Find where the given text appears and provide that cell's center as (X, Y) coordinate. 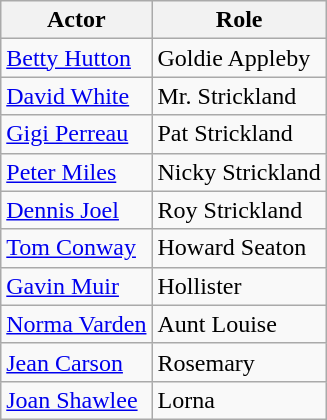
Goldie Appleby (239, 58)
Norma Varden (76, 324)
Actor (76, 20)
David White (76, 96)
Nicky Strickland (239, 172)
Hollister (239, 286)
Rosemary (239, 362)
Peter Miles (76, 172)
Howard Seaton (239, 248)
Pat Strickland (239, 134)
Gavin Muir (76, 286)
Lorna (239, 400)
Roy Strickland (239, 210)
Gigi Perreau (76, 134)
Jean Carson (76, 362)
Tom Conway (76, 248)
Aunt Louise (239, 324)
Betty Hutton (76, 58)
Joan Shawlee (76, 400)
Dennis Joel (76, 210)
Mr. Strickland (239, 96)
Role (239, 20)
